Find where the given text appears and provide that cell's center as (X, Y) coordinate. 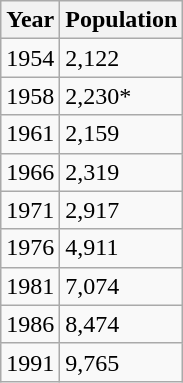
2,319 (122, 172)
1971 (30, 210)
1958 (30, 96)
4,911 (122, 248)
1986 (30, 324)
9,765 (122, 362)
1991 (30, 362)
8,474 (122, 324)
Year (30, 20)
1976 (30, 248)
1954 (30, 58)
2,122 (122, 58)
2,917 (122, 210)
1961 (30, 134)
7,074 (122, 286)
1981 (30, 286)
1966 (30, 172)
2,159 (122, 134)
2,230* (122, 96)
Population (122, 20)
